Output the [X, Y] coordinate of the center of the cell containing the given text.  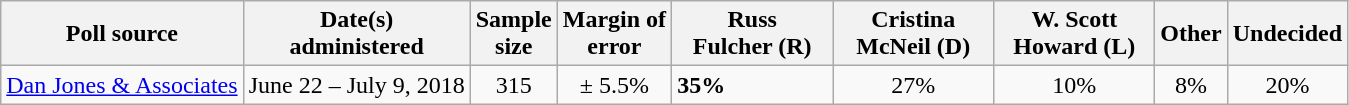
Date(s)administered [356, 34]
10% [1074, 85]
27% [914, 85]
Poll source [122, 34]
Dan Jones & Associates [122, 85]
June 22 – July 9, 2018 [356, 85]
Undecided [1287, 34]
8% [1191, 85]
W. ScottHoward (L) [1074, 34]
Other [1191, 34]
20% [1287, 85]
CristinaMcNeil (D) [914, 34]
Samplesize [514, 34]
35% [752, 85]
315 [514, 85]
± 5.5% [614, 85]
Margin oferror [614, 34]
RussFulcher (R) [752, 34]
